Scan for the cell matching the given text and deliver its (X, Y) coordinate at center. 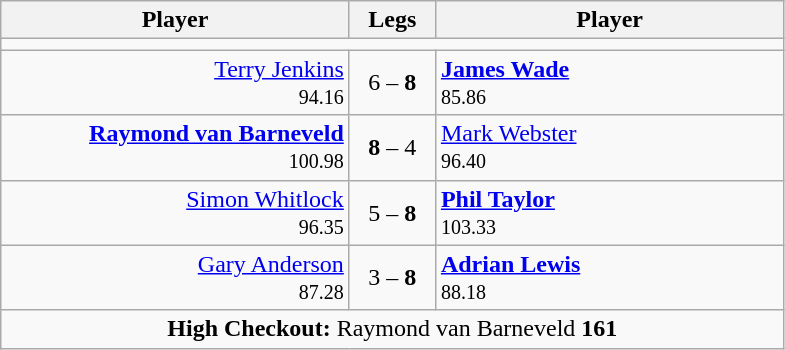
Legs (392, 20)
Gary Anderson 87.28 (176, 278)
James Wade 85.86 (610, 82)
Phil Taylor 103.33 (610, 212)
3 – 8 (392, 278)
Raymond van Barneveld 100.98 (176, 148)
Mark Webster 96.40 (610, 148)
Terry Jenkins 94.16 (176, 82)
Simon Whitlock 96.35 (176, 212)
High Checkout: Raymond van Barneveld 161 (392, 329)
Adrian Lewis 88.18 (610, 278)
8 – 4 (392, 148)
6 – 8 (392, 82)
5 – 8 (392, 212)
